Determine the [x, y] coordinate at the center of the cell enclosing the given text.  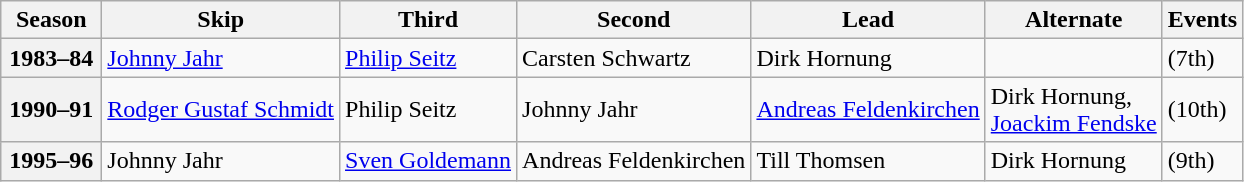
1990–91 [52, 110]
1995–96 [52, 161]
Events [1202, 20]
Rodger Gustaf Schmidt [221, 110]
Carsten Schwartz [634, 58]
(9th) [1202, 161]
Season [52, 20]
1983–84 [52, 58]
Dirk Hornung,Joackim Fendske [1074, 110]
Second [634, 20]
Lead [868, 20]
Alternate [1074, 20]
Sven Goldemann [428, 161]
(10th) [1202, 110]
(7th) [1202, 58]
Third [428, 20]
Till Thomsen [868, 161]
Skip [221, 20]
